Determine the (X, Y) coordinate at the center of the cell enclosing the given text.  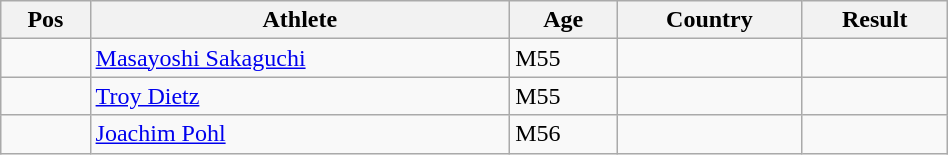
M56 (564, 134)
Result (874, 20)
Country (710, 20)
Age (564, 20)
Pos (46, 20)
Athlete (300, 20)
Masayoshi Sakaguchi (300, 58)
Joachim Pohl (300, 134)
Troy Dietz (300, 96)
